Determine the [X, Y] coordinate at the center of the cell enclosing the given text.  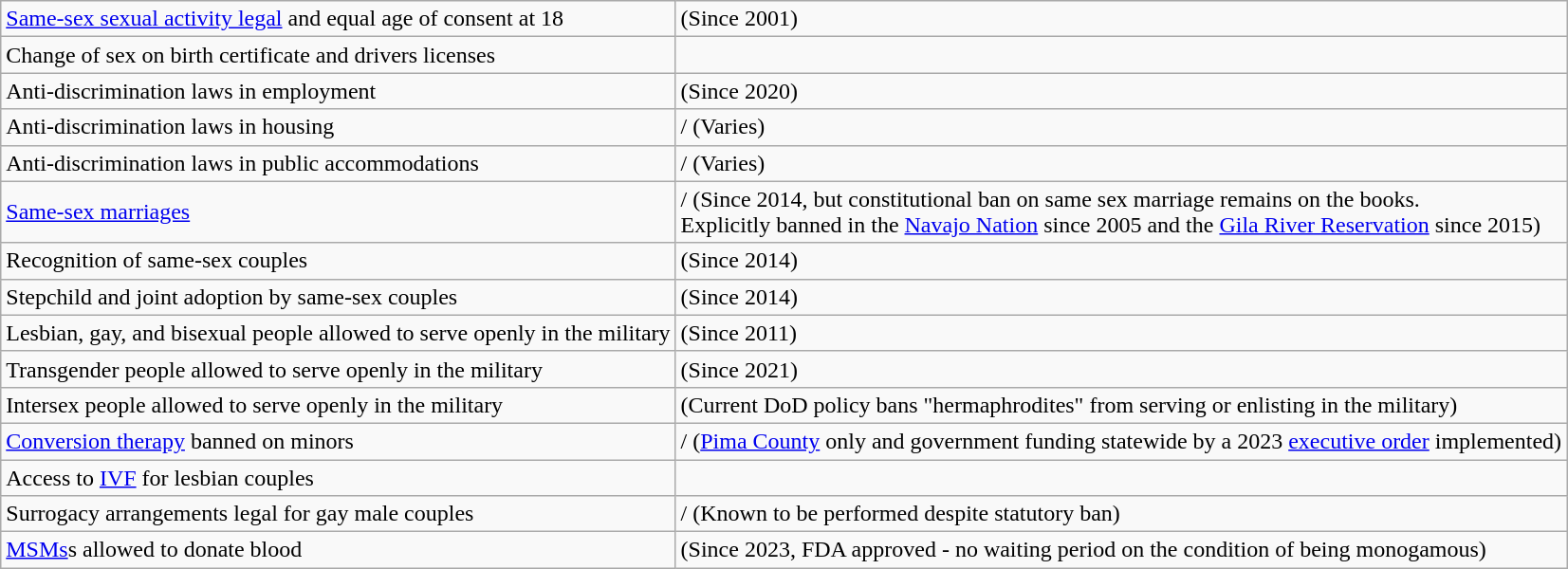
(Since 2020) [1121, 91]
Same-sex marriages [338, 212]
Same-sex sexual activity legal and equal age of consent at 18 [338, 19]
(Since 2011) [1121, 333]
Intersex people allowed to serve openly in the military [338, 405]
(Since 2023, FDA approved - no waiting period on the condition of being monogamous) [1121, 550]
(Since 2001) [1121, 19]
/ (Pima County only and government funding statewide by a 2023 executive order implemented) [1121, 441]
/ (Known to be performed despite statutory ban) [1121, 514]
Transgender people allowed to serve openly in the military [338, 369]
Conversion therapy banned on minors [338, 441]
(Current DoD policy bans "hermaphrodites" from serving or enlisting in the military) [1121, 405]
Anti-discrimination laws in housing [338, 127]
Anti-discrimination laws in public accommodations [338, 163]
(Since 2021) [1121, 369]
Change of sex on birth certificate and drivers licenses [338, 55]
Access to IVF for lesbian couples [338, 477]
Anti-discrimination laws in employment [338, 91]
Stepchild and joint adoption by same-sex couples [338, 297]
MSMss allowed to donate blood [338, 550]
Surrogacy arrangements legal for gay male couples [338, 514]
Recognition of same-sex couples [338, 261]
Lesbian, gay, and bisexual people allowed to serve openly in the military [338, 333]
